Output the [X, Y] coordinate of the center of the cell containing the given text.  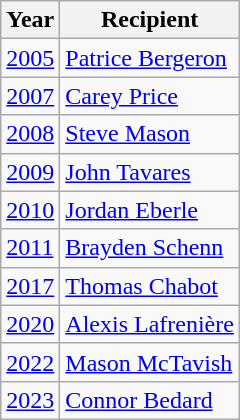
Patrice Bergeron [150, 58]
Recipient [150, 20]
2008 [30, 134]
2011 [30, 248]
2009 [30, 172]
John Tavares [150, 172]
2022 [30, 362]
Thomas Chabot [150, 286]
Year [30, 20]
Jordan Eberle [150, 210]
2020 [30, 324]
2023 [30, 400]
2017 [30, 286]
Carey Price [150, 96]
2010 [30, 210]
Steve Mason [150, 134]
2005 [30, 58]
Mason McTavish [150, 362]
Alexis Lafrenière [150, 324]
Brayden Schenn [150, 248]
2007 [30, 96]
Connor Bedard [150, 400]
